Identify which cell holds the provided text, then report its (x, y) central coordinate. 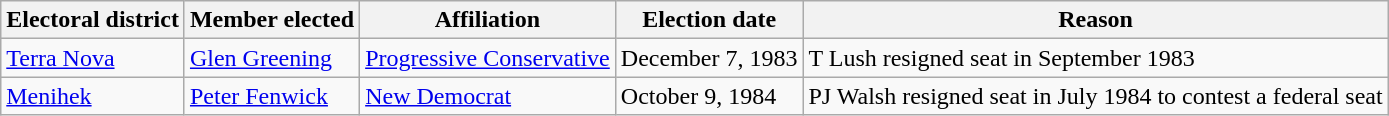
Progressive Conservative (488, 58)
Affiliation (488, 20)
Terra Nova (93, 58)
Peter Fenwick (272, 96)
PJ Walsh resigned seat in July 1984 to contest a federal seat (1096, 96)
December 7, 1983 (709, 58)
T Lush resigned seat in September 1983 (1096, 58)
October 9, 1984 (709, 96)
Menihek (93, 96)
Election date (709, 20)
Electoral district (93, 20)
Member elected (272, 20)
Reason (1096, 20)
New Democrat (488, 96)
Glen Greening (272, 58)
